Return (x, y) of the center of cell containing provided text 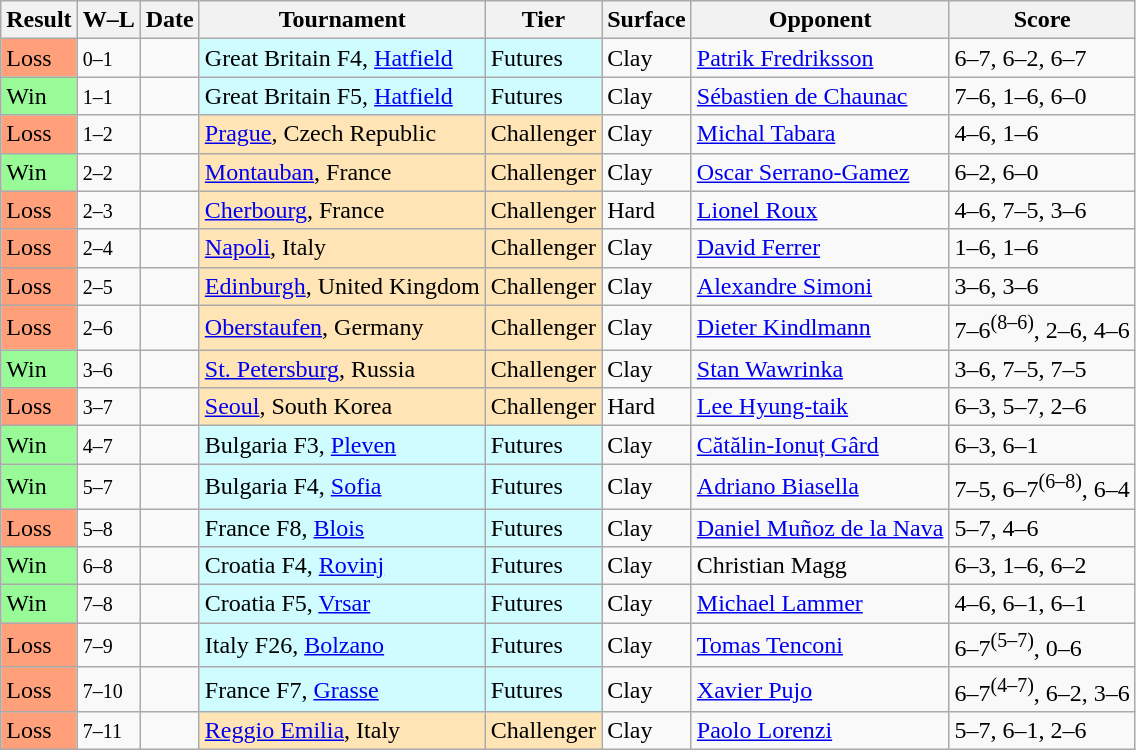
Stan Wawrinka (820, 369)
Surface (647, 20)
3–7 (108, 407)
Seoul, South Korea (342, 407)
7–9 (108, 646)
2–2 (108, 172)
Great Britain F5, Hatfield (342, 96)
2–4 (108, 248)
Sébastien de Chaunac (820, 96)
6–3, 5–7, 2–6 (1042, 407)
Cherbourg, France (342, 210)
5–8 (108, 528)
2–6 (108, 328)
Bulgaria F4, Sofia (342, 486)
6–3, 1–6, 6–2 (1042, 566)
Date (170, 20)
4–6, 1–6 (1042, 134)
7–5, 6–7(6–8), 6–4 (1042, 486)
Tier (543, 20)
2–5 (108, 286)
Michal Tabara (820, 134)
Adriano Biasella (820, 486)
Christian Magg (820, 566)
Xavier Pujo (820, 690)
Oberstaufen, Germany (342, 328)
Dieter Kindlmann (820, 328)
3–6 (108, 369)
David Ferrer (820, 248)
6–7, 6–2, 6–7 (1042, 58)
7–6(8–6), 2–6, 4–6 (1042, 328)
1–6, 1–6 (1042, 248)
7–6, 1–6, 6–0 (1042, 96)
6–2, 6–0 (1042, 172)
Lionel Roux (820, 210)
W–L (108, 20)
Croatia F5, Vrsar (342, 604)
7–10 (108, 690)
6–7(4–7), 6–2, 3–6 (1042, 690)
3–6, 7–5, 7–5 (1042, 369)
Reggio Emilia, Italy (342, 731)
Opponent (820, 20)
7–11 (108, 731)
Result (39, 20)
Michael Lammer (820, 604)
Tournament (342, 20)
3–6, 3–6 (1042, 286)
Alexandre Simoni (820, 286)
Croatia F4, Rovinj (342, 566)
7–8 (108, 604)
6–3, 6–1 (1042, 445)
Lee Hyung-taik (820, 407)
6–8 (108, 566)
Patrik Fredriksson (820, 58)
4–7 (108, 445)
0–1 (108, 58)
Italy F26, Bolzano (342, 646)
Oscar Serrano-Gamez (820, 172)
Great Britain F4, Hatfield (342, 58)
Edinburgh, United Kingdom (342, 286)
1–2 (108, 134)
1–1 (108, 96)
France F7, Grasse (342, 690)
2–3 (108, 210)
Score (1042, 20)
5–7, 4–6 (1042, 528)
Napoli, Italy (342, 248)
5–7, 6–1, 2–6 (1042, 731)
Prague, Czech Republic (342, 134)
Tomas Tenconi (820, 646)
4–6, 6–1, 6–1 (1042, 604)
Montauban, France (342, 172)
4–6, 7–5, 3–6 (1042, 210)
Paolo Lorenzi (820, 731)
Daniel Muñoz de la Nava (820, 528)
France F8, Blois (342, 528)
6–7(5–7), 0–6 (1042, 646)
St. Petersburg, Russia (342, 369)
Bulgaria F3, Pleven (342, 445)
Cătălin-Ionuț Gârd (820, 445)
5–7 (108, 486)
